Output the [X, Y] coordinate of the center of the cell containing the given text.  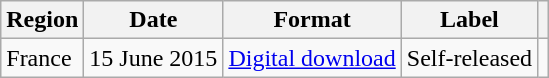
Region [42, 20]
Date [154, 20]
Format [312, 20]
Digital download [312, 58]
Label [469, 20]
15 June 2015 [154, 58]
Self-released [469, 58]
France [42, 58]
